From the cell containing the given text, extract its center point as (x, y) coordinate. 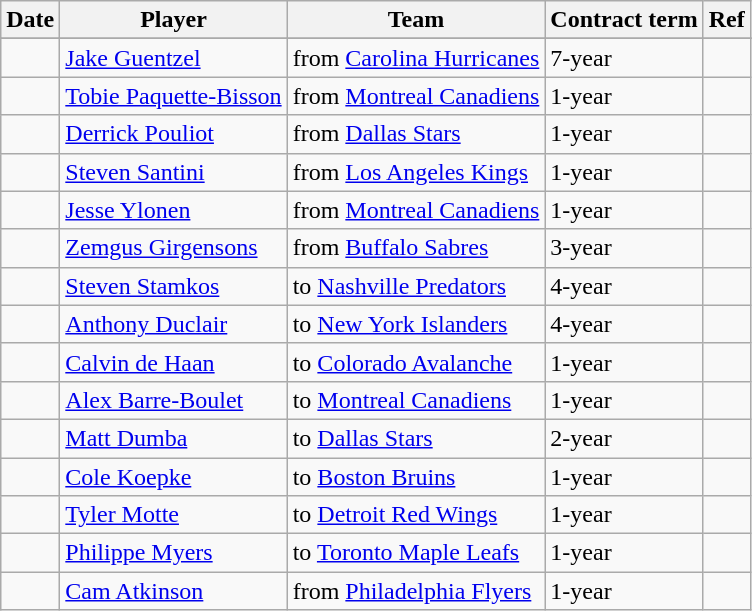
Ref (726, 20)
to Boston Bruins (416, 477)
Contract term (624, 20)
Philippe Myers (174, 553)
Zemgus Girgensons (174, 248)
7-year (624, 58)
Steven Stamkos (174, 286)
from Los Angeles Kings (416, 172)
Anthony Duclair (174, 324)
Player (174, 20)
Alex Barre-Boulet (174, 400)
Jake Guentzel (174, 58)
Date (30, 20)
from Buffalo Sabres (416, 248)
from Dallas Stars (416, 134)
to New York Islanders (416, 324)
3-year (624, 248)
from Philadelphia Flyers (416, 591)
Matt Dumba (174, 438)
to Nashville Predators (416, 286)
Steven Santini (174, 172)
to Dallas Stars (416, 438)
Tyler Motte (174, 515)
Calvin de Haan (174, 362)
to Detroit Red Wings (416, 515)
2-year (624, 438)
Cole Koepke (174, 477)
Team (416, 20)
from Carolina Hurricanes (416, 58)
to Colorado Avalanche (416, 362)
Cam Atkinson (174, 591)
Derrick Pouliot (174, 134)
Tobie Paquette-Bisson (174, 96)
to Montreal Canadiens (416, 400)
to Toronto Maple Leafs (416, 553)
Jesse Ylonen (174, 210)
